Scan for the cell matching the given text and deliver its [x, y] coordinate at center. 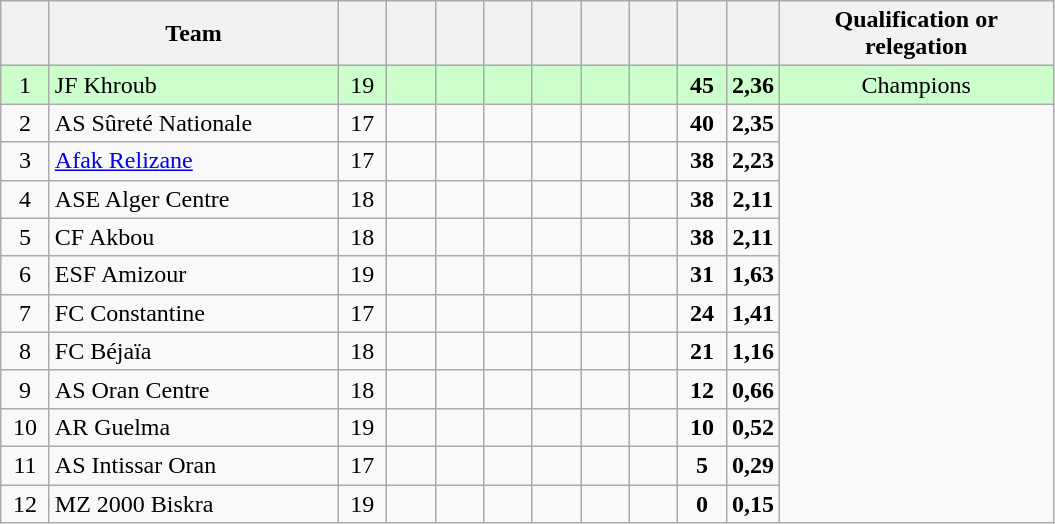
2,36 [752, 85]
AS Sûreté Nationale [194, 123]
7 [26, 313]
11 [26, 465]
4 [26, 199]
Team [194, 34]
24 [702, 313]
AS Oran Centre [194, 389]
FC Béjaïa [194, 351]
8 [26, 351]
0 [702, 503]
AS Intissar Oran [194, 465]
CF Akbou [194, 237]
Champions [916, 85]
2 [26, 123]
1 [26, 85]
3 [26, 161]
0,15 [752, 503]
0,66 [752, 389]
Afak Relizane [194, 161]
2,35 [752, 123]
2,23 [752, 161]
0,52 [752, 427]
AR Guelma [194, 427]
0,29 [752, 465]
1,16 [752, 351]
Qualification or relegation [916, 34]
31 [702, 275]
JF Khroub [194, 85]
1,41 [752, 313]
ESF Amizour [194, 275]
21 [702, 351]
6 [26, 275]
FC Constantine [194, 313]
ASE Alger Centre [194, 199]
45 [702, 85]
MZ 2000 Biskra [194, 503]
9 [26, 389]
40 [702, 123]
1,63 [752, 275]
